Find where the given text appears and provide that cell's center as [X, Y] coordinate. 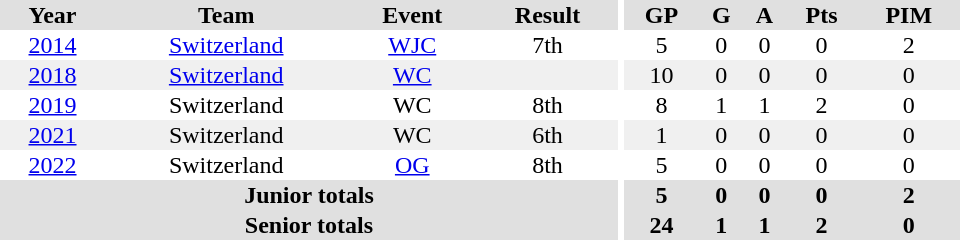
Team [226, 15]
WJC [412, 45]
10 [662, 75]
7th [548, 45]
2014 [52, 45]
Junior totals [309, 195]
Pts [821, 15]
OG [412, 165]
Event [412, 15]
2021 [52, 135]
2019 [52, 105]
GP [662, 15]
G [722, 15]
PIM [909, 15]
6th [548, 135]
2022 [52, 165]
Senior totals [309, 225]
2018 [52, 75]
8 [662, 105]
A [765, 15]
Result [548, 15]
24 [662, 225]
Year [52, 15]
